Scan for the cell matching the given text and deliver its (x, y) coordinate at center. 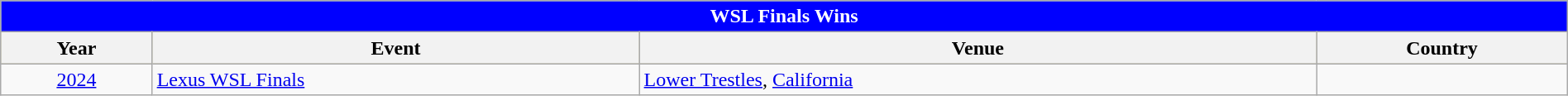
Venue (978, 48)
Lower Trestles, California (978, 79)
Event (395, 48)
Lexus WSL Finals (395, 79)
WSL Finals Wins (784, 17)
Country (1442, 48)
Year (76, 48)
2024 (76, 79)
